Determine the [X, Y] coordinate at the center of the cell enclosing the given text.  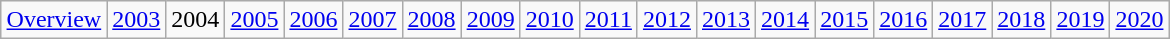
2009 [490, 20]
2007 [372, 20]
2016 [904, 20]
2011 [608, 20]
2005 [254, 20]
2003 [136, 20]
2019 [1080, 20]
2010 [550, 20]
2004 [196, 20]
2008 [432, 20]
2014 [786, 20]
2012 [666, 20]
2006 [314, 20]
2018 [1022, 20]
2020 [1140, 20]
Overview [54, 20]
2017 [962, 20]
2015 [844, 20]
2013 [726, 20]
